Detect which cell encompasses the target text, then output its (X, Y) center coordinate. 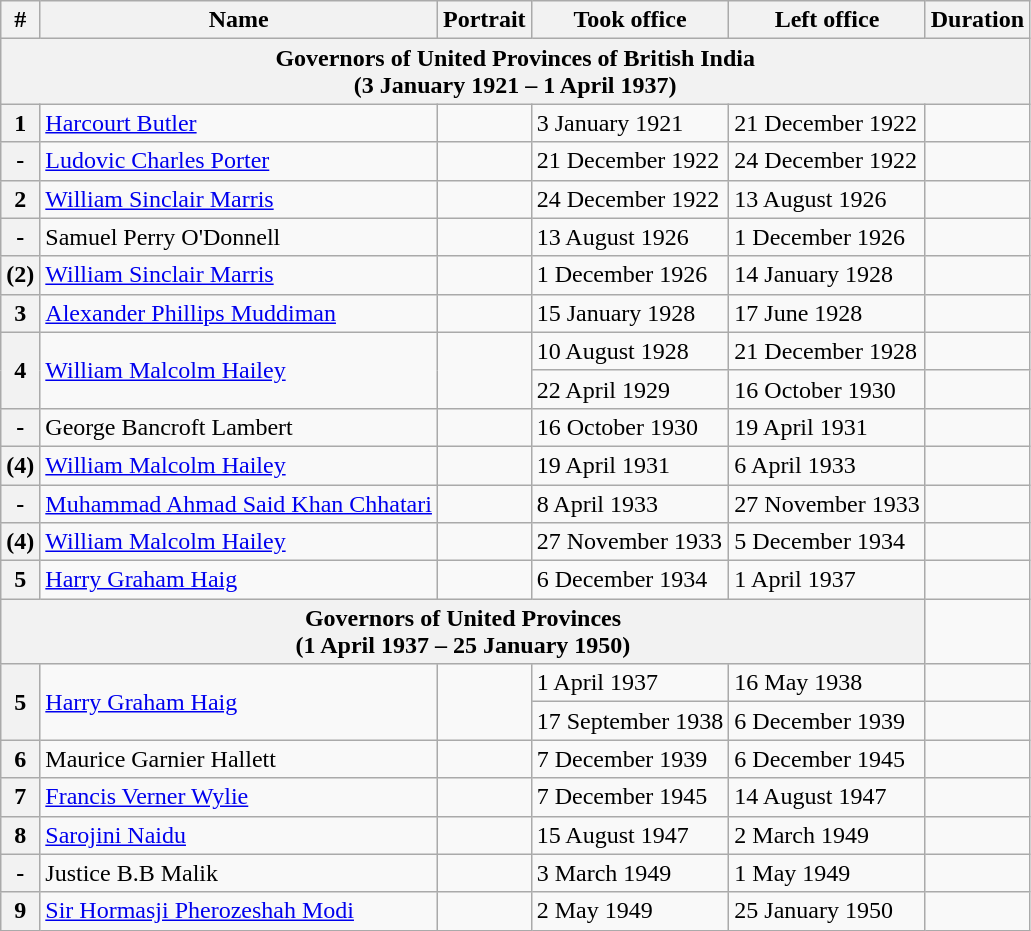
Sarojini Naidu (239, 835)
15 August 1947 (630, 835)
Governors of United Provinces of British India (3 January 1921 – 1 April 1937) (516, 72)
1 (20, 123)
Governors of United Provinces (1 April 1937 – 25 January 1950) (463, 632)
6 April 1933 (827, 465)
Portrait (484, 20)
7 December 1945 (630, 797)
14 January 1928 (827, 275)
Maurice Garnier Hallett (239, 759)
14 August 1947 (827, 797)
6 December 1945 (827, 759)
Took office (630, 20)
2 May 1949 (630, 911)
1 May 1949 (827, 873)
Harcourt Butler (239, 123)
(2) (20, 275)
3 March 1949 (630, 873)
3 January 1921 (630, 123)
9 (20, 911)
25 January 1950 (827, 911)
# (20, 20)
22 April 1929 (630, 389)
Samuel Perry O'Donnell (239, 237)
10 August 1928 (630, 351)
Duration (977, 20)
6 December 1939 (827, 721)
Left office (827, 20)
7 December 1939 (630, 759)
4 (20, 370)
17 June 1928 (827, 313)
Alexander Phillips Muddiman (239, 313)
6 (20, 759)
George Bancroft Lambert (239, 427)
3 (20, 313)
17 September 1938 (630, 721)
6 December 1934 (630, 580)
16 May 1938 (827, 683)
Muhammad Ahmad Said Khan Chhatari (239, 503)
8 April 1933 (630, 503)
Justice B.B Malik (239, 873)
2 March 1949 (827, 835)
Francis Verner Wylie (239, 797)
Sir Hormasji Pherozeshah Modi (239, 911)
15 January 1928 (630, 313)
21 December 1928 (827, 351)
Name (239, 20)
Ludovic Charles Porter (239, 161)
5 December 1934 (827, 542)
7 (20, 797)
8 (20, 835)
2 (20, 199)
